For the text-containing cell, return its midpoint in [x, y] coordinate format. 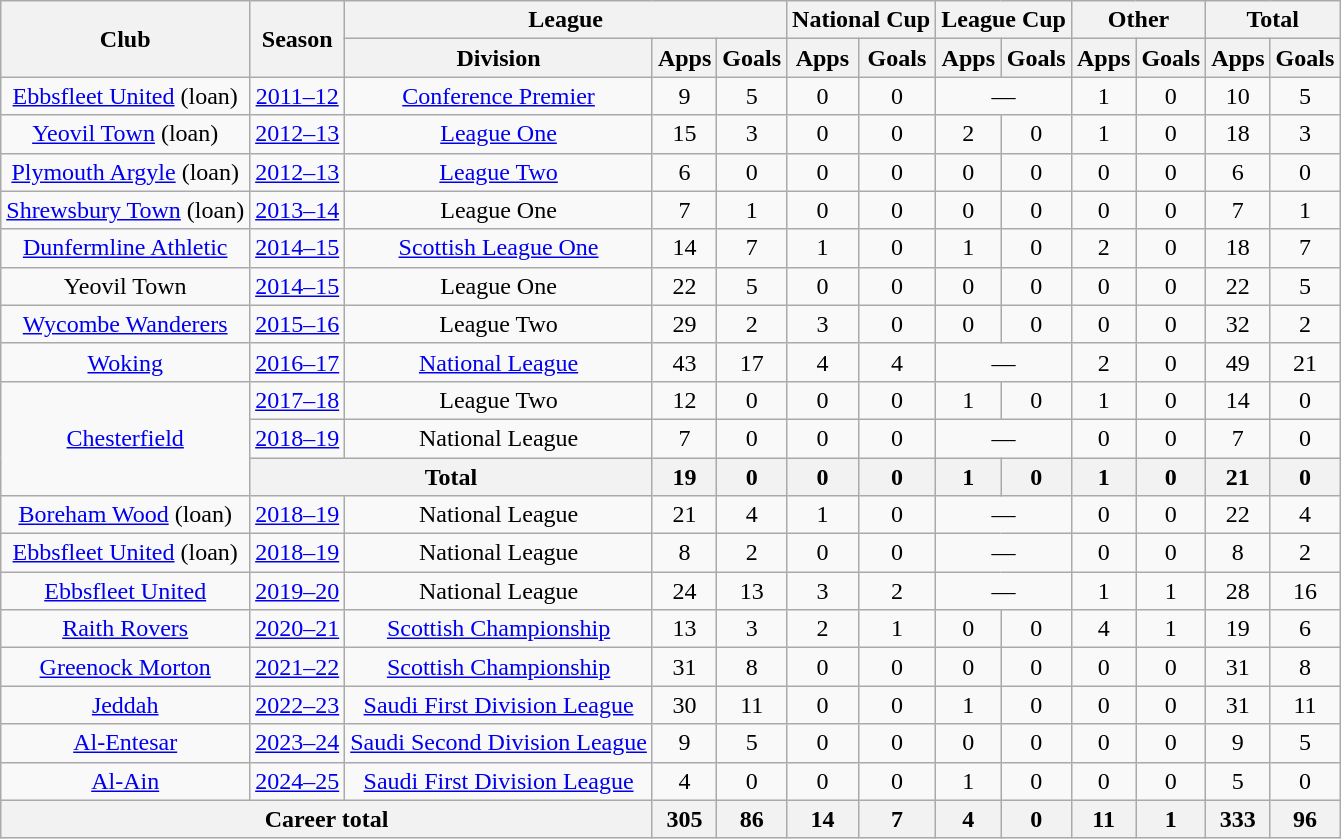
305 [684, 819]
Greenock Morton [126, 667]
Other [1138, 20]
16 [1305, 591]
Wycombe Wanderers [126, 324]
Division [499, 58]
2015–16 [298, 324]
29 [684, 324]
Season [298, 39]
86 [752, 819]
96 [1305, 819]
43 [684, 362]
Jeddah [126, 705]
2016–17 [298, 362]
Boreham Wood (loan) [126, 515]
24 [684, 591]
Dunfermline Athletic [126, 248]
Conference Premier [499, 96]
Career total [327, 819]
2023–24 [298, 743]
10 [1238, 96]
2017–18 [298, 400]
Woking [126, 362]
Plymouth Argyle (loan) [126, 172]
League Cup [1004, 20]
32 [1238, 324]
2021–22 [298, 667]
League [566, 20]
Scottish League One [499, 248]
30 [684, 705]
2022–23 [298, 705]
Yeovil Town [126, 286]
333 [1238, 819]
49 [1238, 362]
12 [684, 400]
28 [1238, 591]
Al-Entesar [126, 743]
Saudi Second Division League [499, 743]
2013–14 [298, 210]
2020–21 [298, 629]
Chesterfield [126, 438]
2024–25 [298, 781]
Club [126, 39]
Yeovil Town (loan) [126, 134]
National Cup [862, 20]
Al-Ain [126, 781]
17 [752, 362]
Raith Rovers [126, 629]
2019–20 [298, 591]
Ebbsfleet United [126, 591]
Shrewsbury Town (loan) [126, 210]
2011–12 [298, 96]
15 [684, 134]
